Extract the [x, y] coordinate from the center of the cell holding the provided text.  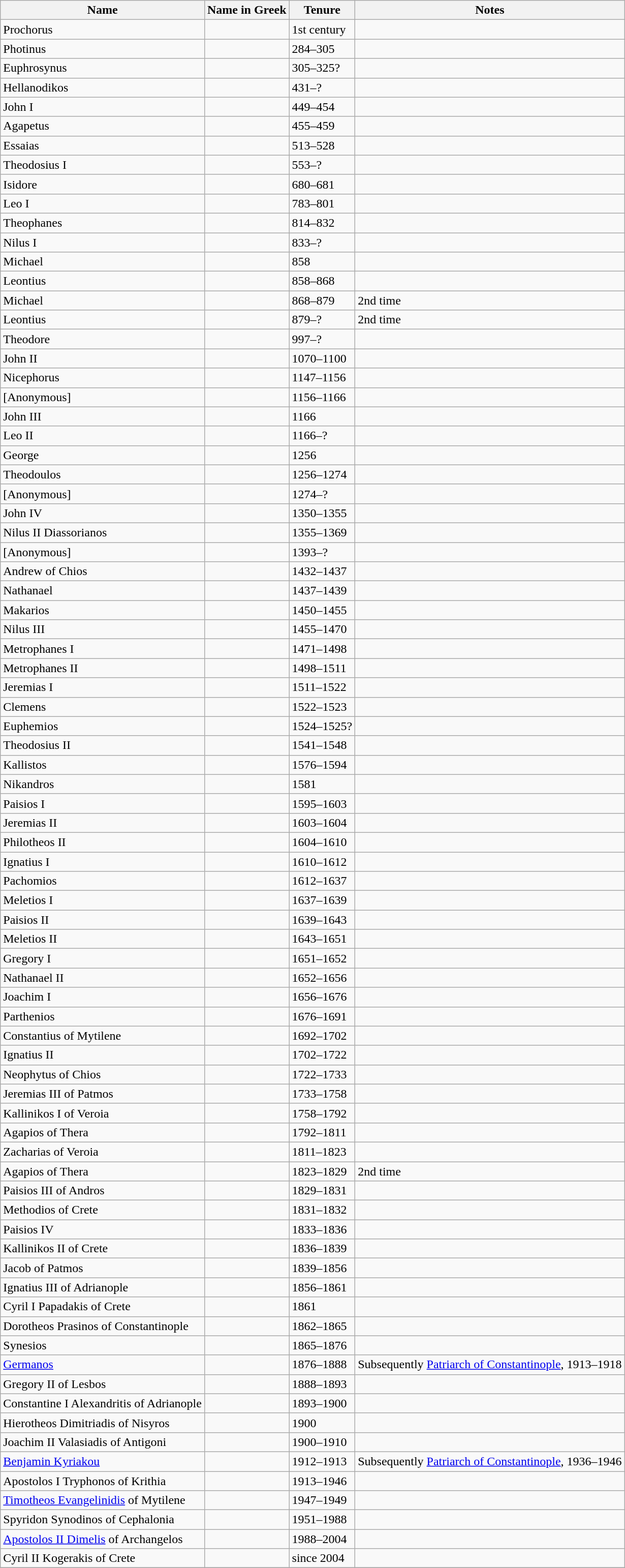
1st century [322, 29]
Kallistos [103, 765]
Apostolos I Tryphonos of Krithia [103, 1481]
Hierotheos Dimitriadis of Nisyros [103, 1423]
1900 [322, 1423]
1522–1523 [322, 707]
1350–1355 [322, 513]
Joachim II Valasiadis of Antigoni [103, 1442]
Cyril I Papadakis of Crete [103, 1307]
1758–1792 [322, 1113]
1393–? [322, 552]
1702–1722 [322, 1055]
1637–1639 [322, 900]
449–454 [322, 107]
Jeremias II [103, 823]
1831–1832 [322, 1210]
783–801 [322, 203]
Paisios II [103, 920]
858–868 [322, 281]
1792–1811 [322, 1132]
Joachim I [103, 997]
Euphrosynus [103, 68]
Ignatius II [103, 1055]
Nathanael II [103, 978]
1652–1656 [322, 978]
879–? [322, 320]
1811–1823 [322, 1152]
Germanos [103, 1365]
1166–? [322, 436]
Benjamin Kyriakou [103, 1461]
1166 [322, 416]
John I [103, 107]
since 2004 [322, 1558]
814–832 [322, 223]
Jacob of Patmos [103, 1268]
Ignatius III of Adrianople [103, 1287]
1576–1594 [322, 765]
1951–1988 [322, 1520]
Parthenios [103, 1016]
Zacharias of Veroia [103, 1152]
Essaias [103, 145]
Nicephorus [103, 378]
513–528 [322, 145]
1541–1548 [322, 745]
1947–1949 [322, 1500]
Constantius of Mytilene [103, 1036]
Kallinikos I of Veroia [103, 1113]
Paisios I [103, 803]
Jeremias I [103, 687]
Neophytus of Chios [103, 1074]
Hellanodikos [103, 87]
1471–1498 [322, 649]
Meletios I [103, 900]
Jeremias III of Patmos [103, 1094]
1692–1702 [322, 1036]
1823–1829 [322, 1171]
1651–1652 [322, 958]
Theophanes [103, 223]
Nilus II Diassorianos [103, 532]
Pachomios [103, 881]
1156–1166 [322, 397]
Name in Greek [247, 10]
1839–1856 [322, 1268]
1913–1946 [322, 1481]
George [103, 455]
Theodoulos [103, 474]
Subsequently Patriarch of Constantinople, 1936–1946 [490, 1461]
Metrophanes II [103, 668]
1733–1758 [322, 1094]
Theodosius I [103, 165]
Paisios IV [103, 1229]
John III [103, 416]
1836–1839 [322, 1249]
Nilus III [103, 629]
1511–1522 [322, 687]
1888–1893 [322, 1384]
Isidore [103, 184]
1256 [322, 455]
Gregory I [103, 958]
1676–1691 [322, 1016]
1833–1836 [322, 1229]
Theodosius II [103, 745]
Nathanael [103, 591]
1524–1525? [322, 726]
1865–1876 [322, 1345]
Synesios [103, 1345]
1610–1612 [322, 862]
284–305 [322, 49]
Apostolos II Dimelis of Archangelos [103, 1539]
1856–1861 [322, 1287]
Andrew of Chios [103, 571]
1147–1156 [322, 378]
431–? [322, 87]
Paisios III of Andros [103, 1191]
Meletios II [103, 939]
Ignatius I [103, 862]
Spyridon Synodinos of Cephalonia [103, 1520]
Theodore [103, 339]
1861 [322, 1307]
Gregory II of Lesbos [103, 1384]
1912–1913 [322, 1461]
1498–1511 [322, 668]
868–879 [322, 300]
Leo II [103, 436]
Makarios [103, 610]
Agapetus [103, 126]
Notes [490, 10]
1455–1470 [322, 629]
1829–1831 [322, 1191]
1862–1865 [322, 1326]
833–? [322, 243]
1604–1610 [322, 842]
1643–1651 [322, 939]
1274–? [322, 494]
1256–1274 [322, 474]
Philotheos II [103, 842]
John II [103, 358]
Tenure [322, 10]
Photinus [103, 49]
Prochorus [103, 29]
1900–1910 [322, 1442]
Clemens [103, 707]
305–325? [322, 68]
Dorotheos Prasinos of Constantinople [103, 1326]
1070–1100 [322, 358]
1437–1439 [322, 591]
858 [322, 262]
Nilus I [103, 243]
Subsequently Patriarch of Constantinople, 1913–1918 [490, 1365]
John IV [103, 513]
1639–1643 [322, 920]
1581 [322, 784]
1656–1676 [322, 997]
Nikandros [103, 784]
Timotheos Evangelinidis of Mytilene [103, 1500]
Constantine I Alexandritis of Adrianople [103, 1403]
1595–1603 [322, 803]
1722–1733 [322, 1074]
Name [103, 10]
1893–1900 [322, 1403]
1603–1604 [322, 823]
680–681 [322, 184]
1432–1437 [322, 571]
Leo I [103, 203]
1612–1637 [322, 881]
553–? [322, 165]
1450–1455 [322, 610]
Kallinikos II of Crete [103, 1249]
Cyril II Kogerakis of Crete [103, 1558]
Methodios of Crete [103, 1210]
455–459 [322, 126]
997–? [322, 339]
1355–1369 [322, 532]
Euphemios [103, 726]
1876–1888 [322, 1365]
1988–2004 [322, 1539]
Metrophanes I [103, 649]
